From the cell containing the given text, extract its center point as (X, Y) coordinate. 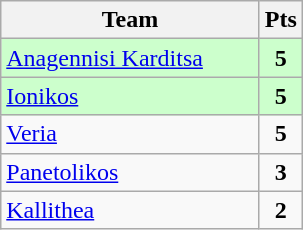
Kallithea (130, 210)
2 (280, 210)
Pts (280, 20)
Veria (130, 134)
Ionikos (130, 96)
Team (130, 20)
Anagennisi Karditsa (130, 58)
Panetolikos (130, 172)
3 (280, 172)
